Output the (X, Y) coordinate of the center of the cell containing the given text.  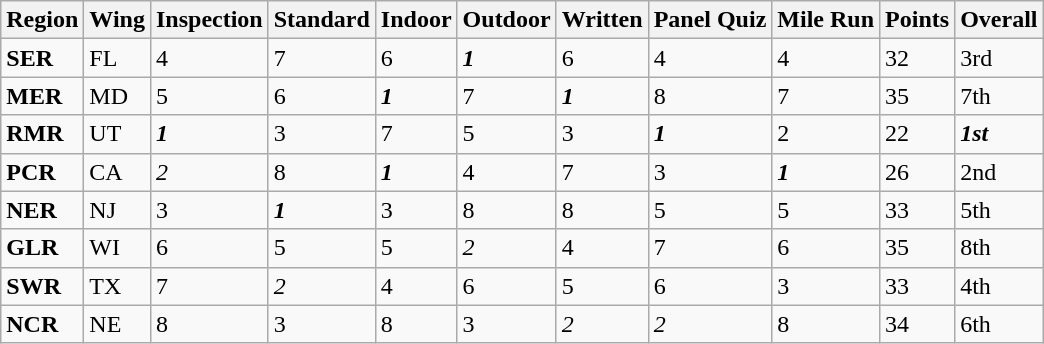
2nd (999, 172)
FL (118, 58)
1st (999, 134)
Mile Run (826, 20)
Region (42, 20)
3rd (999, 58)
RMR (42, 134)
22 (918, 134)
Points (918, 20)
UT (118, 134)
CA (118, 172)
NJ (118, 210)
Wing (118, 20)
WI (118, 248)
GLR (42, 248)
NER (42, 210)
4th (999, 286)
NCR (42, 324)
PCR (42, 172)
Overall (999, 20)
Standard (322, 20)
Outdoor (506, 20)
NE (118, 324)
TX (118, 286)
7th (999, 96)
Panel Quiz (710, 20)
6th (999, 324)
Inspection (209, 20)
26 (918, 172)
Indoor (416, 20)
MER (42, 96)
5th (999, 210)
SWR (42, 286)
SER (42, 58)
MD (118, 96)
8th (999, 248)
34 (918, 324)
32 (918, 58)
Written (602, 20)
